Provide the (x, y) coordinate of the cell's center where the given text is located.  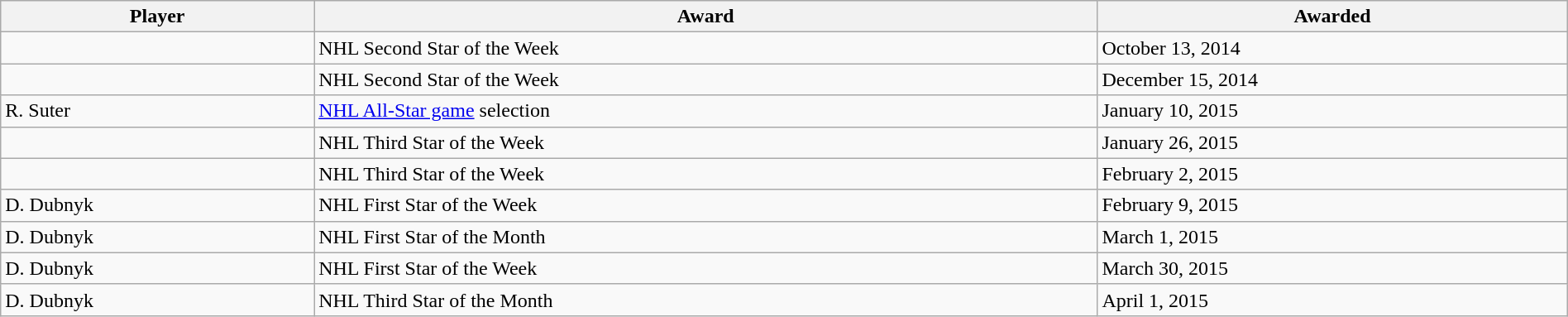
February 9, 2015 (1332, 205)
Player (157, 17)
Award (706, 17)
February 2, 2015 (1332, 174)
NHL First Star of the Month (706, 237)
March 1, 2015 (1332, 237)
October 13, 2014 (1332, 48)
January 26, 2015 (1332, 142)
NHL All-Star game selection (706, 111)
December 15, 2014 (1332, 79)
NHL Third Star of the Month (706, 300)
R. Suter (157, 111)
January 10, 2015 (1332, 111)
March 30, 2015 (1332, 268)
Awarded (1332, 17)
April 1, 2015 (1332, 300)
